Provide the [X, Y] coordinate of the cell's center where the given text is located.  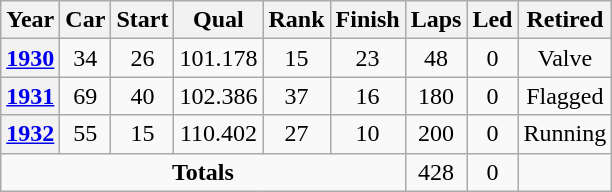
Year [30, 20]
27 [296, 134]
Laps [436, 20]
Finish [368, 20]
40 [142, 96]
10 [368, 134]
Retired [565, 20]
34 [86, 58]
55 [86, 134]
428 [436, 172]
23 [368, 58]
Led [492, 20]
Totals [203, 172]
16 [368, 96]
180 [436, 96]
1931 [30, 96]
69 [86, 96]
200 [436, 134]
Flagged [565, 96]
102.386 [218, 96]
Rank [296, 20]
1930 [30, 58]
Qual [218, 20]
Running [565, 134]
110.402 [218, 134]
Car [86, 20]
37 [296, 96]
Valve [565, 58]
1932 [30, 134]
Start [142, 20]
26 [142, 58]
48 [436, 58]
101.178 [218, 58]
